From the cell containing the given text, extract its center point as [x, y] coordinate. 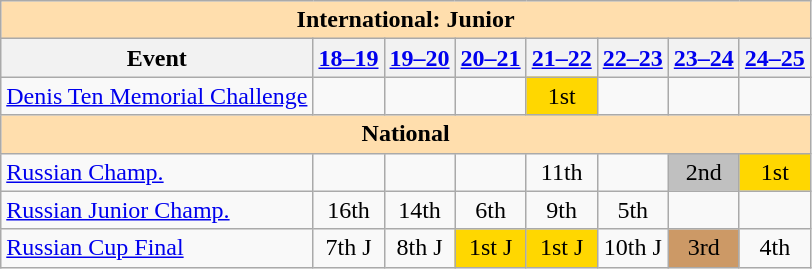
International: Junior [406, 20]
21–22 [562, 58]
Event [157, 58]
3rd [704, 248]
11th [562, 172]
Russian Junior Champ. [157, 210]
5th [632, 210]
Russian Cup Final [157, 248]
Russian Champ. [157, 172]
24–25 [774, 58]
9th [562, 210]
10th J [632, 248]
16th [348, 210]
4th [774, 248]
8th J [420, 248]
22–23 [632, 58]
2nd [704, 172]
National [406, 134]
20–21 [490, 58]
18–19 [348, 58]
6th [490, 210]
Denis Ten Memorial Challenge [157, 96]
14th [420, 210]
19–20 [420, 58]
23–24 [704, 58]
7th J [348, 248]
